Scan for the cell matching the given text and deliver its [x, y] coordinate at center. 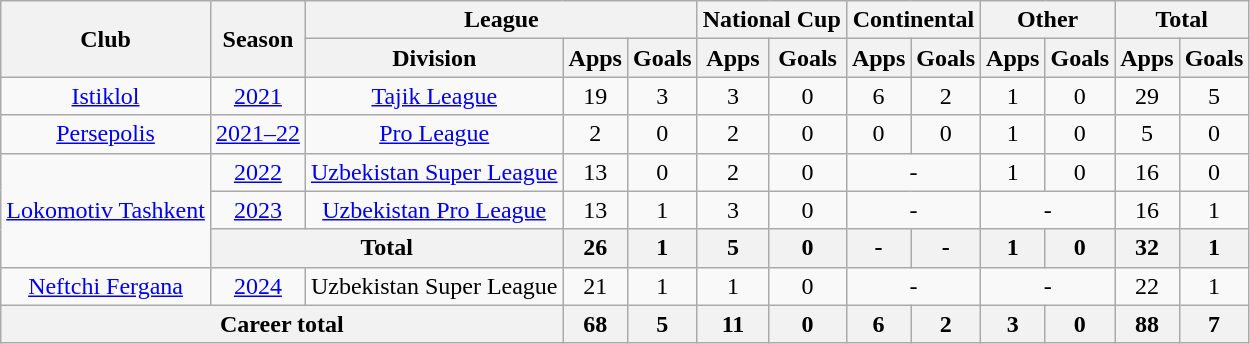
11 [733, 324]
Tajik League [434, 96]
21 [595, 286]
22 [1147, 286]
Pro League [434, 134]
Career total [282, 324]
Uzbekistan Pro League [434, 210]
68 [595, 324]
2021 [258, 96]
Continental [913, 20]
7 [1214, 324]
Other [1048, 20]
Neftchi Fergana [106, 286]
Division [434, 58]
32 [1147, 248]
2023 [258, 210]
Club [106, 39]
League [501, 20]
88 [1147, 324]
26 [595, 248]
National Cup [772, 20]
29 [1147, 96]
2022 [258, 172]
Istiklol [106, 96]
Lokomotiv Tashkent [106, 210]
19 [595, 96]
2021–22 [258, 134]
Season [258, 39]
2024 [258, 286]
Persepolis [106, 134]
